For the text-containing cell, return its midpoint in (x, y) coordinate format. 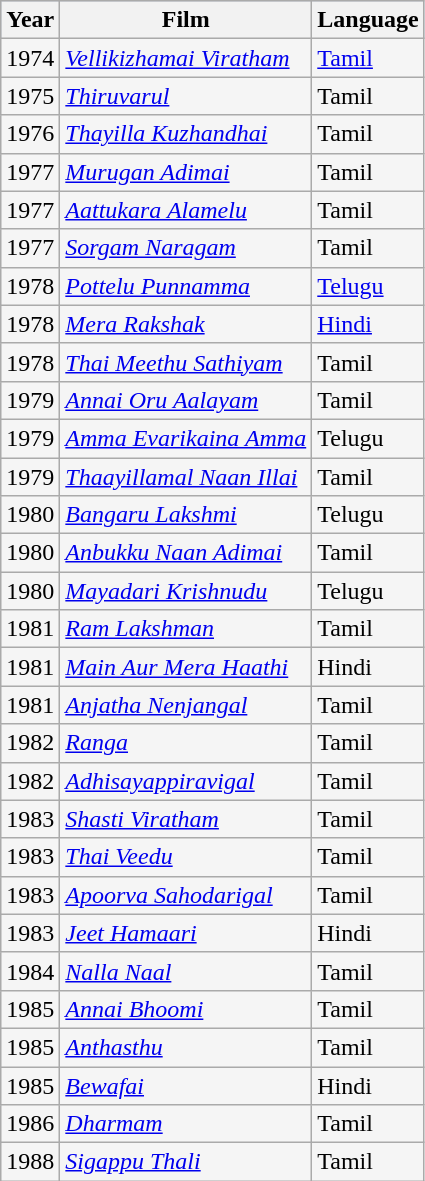
Sigappu Thali (186, 1162)
Adhisayappiravigal (186, 781)
Vellikizhamai Viratham (186, 58)
Shasti Viratham (186, 819)
Nalla Naal (186, 971)
1974 (30, 58)
Main Aur Mera Haathi (186, 667)
Ram Lakshman (186, 629)
1984 (30, 971)
Bewafai (186, 1085)
Thaayillamal Naan Illai (186, 477)
Thayilla Kuzhandhai (186, 134)
Sorgam Naragam (186, 248)
Dharmam (186, 1124)
Annai Bhoomi (186, 1009)
Amma Evarikaina Amma (186, 438)
1986 (30, 1124)
Thiruvarul (186, 96)
Jeet Hamaari (186, 933)
Language (368, 20)
Anbukku Naan Adimai (186, 553)
Thai Meethu Sathiyam (186, 362)
1988 (30, 1162)
Anjatha Nenjangal (186, 705)
Ranga (186, 743)
Pottelu Punnamma (186, 286)
Thai Veedu (186, 857)
1976 (30, 134)
Mayadari Krishnudu (186, 591)
Film (186, 20)
Murugan Adimai (186, 172)
Bangaru Lakshmi (186, 515)
Mera Rakshak (186, 324)
Apoorva Sahodarigal (186, 895)
Year (30, 20)
Annai Oru Aalayam (186, 400)
Aattukara Alamelu (186, 210)
Anthasthu (186, 1047)
1975 (30, 96)
